Determine the (x, y) coordinate at the center of the cell enclosing the given text.  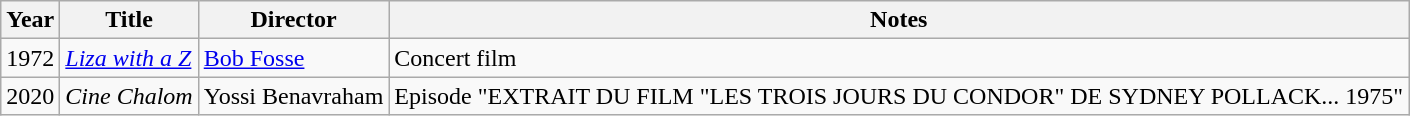
Concert film (899, 58)
Notes (899, 20)
Episode "EXTRAIT DU FILM "LES TROIS JOURS DU CONDOR" DE SYDNEY POLLACK... 1975" (899, 96)
Yossi Benavraham (294, 96)
Liza with a Z (129, 58)
Cine Chalom (129, 96)
Title (129, 20)
Bob Fosse (294, 58)
Director (294, 20)
2020 (30, 96)
Year (30, 20)
1972 (30, 58)
